Capture the cell that displays the provided text and extract its [x, y] central coordinate. 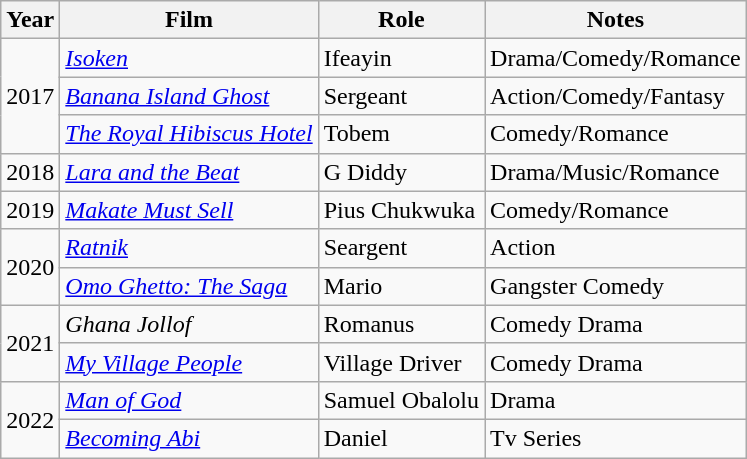
Drama/Comedy/Romance [616, 58]
Daniel [401, 438]
Village Driver [401, 362]
2019 [30, 210]
Gangster Comedy [616, 286]
2022 [30, 419]
Tobem [401, 134]
Lara and the Beat [189, 172]
Ratnik [189, 248]
Action/Comedy/Fantasy [616, 96]
Man of God [189, 400]
Role [401, 20]
Ifeayin [401, 58]
Samuel Obalolu [401, 400]
Tv Series [616, 438]
Mario [401, 286]
2021 [30, 343]
Drama [616, 400]
2018 [30, 172]
The Royal Hibiscus Hotel [189, 134]
Action [616, 248]
Becoming Abi [189, 438]
2020 [30, 267]
Film [189, 20]
Pius Chukwuka [401, 210]
Notes [616, 20]
Makate Must Sell [189, 210]
2017 [30, 96]
Sergeant [401, 96]
Banana Island Ghost [189, 96]
Isoken [189, 58]
My Village People [189, 362]
Romanus [401, 324]
Omo Ghetto: The Saga [189, 286]
Seargent [401, 248]
G Diddy [401, 172]
Ghana Jollof [189, 324]
Year [30, 20]
Drama/Music/Romance [616, 172]
